Extract the (x, y) coordinate from the center of the cell holding the provided text.  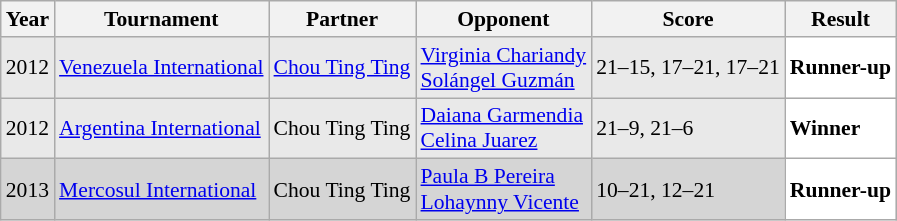
21–15, 17–21, 17–21 (688, 68)
10–21, 12–21 (688, 190)
Argentina International (161, 128)
2013 (28, 190)
Paula B Pereira Lohaynny Vicente (504, 190)
Score (688, 19)
Virginia Chariandy Solángel Guzmán (504, 68)
Venezuela International (161, 68)
Daiana Garmendia Celina Juarez (504, 128)
21–9, 21–6 (688, 128)
Opponent (504, 19)
Partner (342, 19)
Mercosul International (161, 190)
Tournament (161, 19)
Winner (840, 128)
Result (840, 19)
Year (28, 19)
